Return the (x, y) coordinate for the center point of the cell that contains the specified text.  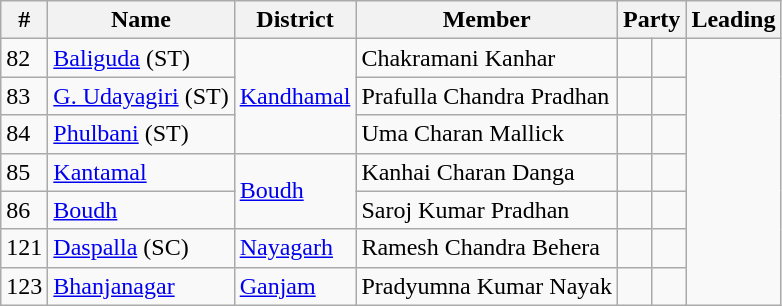
Nayagarh (295, 248)
Pradyumna Kumar Nayak (487, 286)
Kantamal (141, 172)
G. Udayagiri (ST) (141, 96)
# (24, 20)
Name (141, 20)
Saroj Kumar Pradhan (487, 210)
121 (24, 248)
123 (24, 286)
Party (652, 20)
Phulbani (ST) (141, 134)
Ramesh Chandra Behera (487, 248)
86 (24, 210)
Bhanjanagar (141, 286)
Baliguda (ST) (141, 58)
Daspalla (SC) (141, 248)
82 (24, 58)
Leading (734, 20)
85 (24, 172)
Kandhamal (295, 96)
Ganjam (295, 286)
Member (487, 20)
Uma Charan Mallick (487, 134)
Kanhai Charan Danga (487, 172)
83 (24, 96)
84 (24, 134)
Chakramani Kanhar (487, 58)
District (295, 20)
Prafulla Chandra Pradhan (487, 96)
